Determine the [X, Y] coordinate at the center of the cell enclosing the given text.  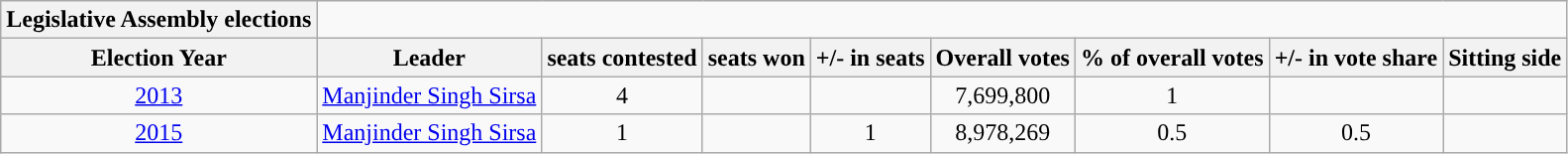
7,699,800 [1002, 95]
2013 [158, 95]
seats contested [622, 58]
Sitting side [1506, 58]
+/- in vote share [1356, 58]
Legislative Assembly elections [158, 20]
4 [622, 95]
% of overall votes [1172, 58]
+/- in seats [870, 58]
seats won [757, 58]
Leader [430, 58]
8,978,269 [1002, 133]
2015 [158, 133]
Election Year [158, 58]
Overall votes [1002, 58]
